Return [X, Y] of the center of cell containing provided text 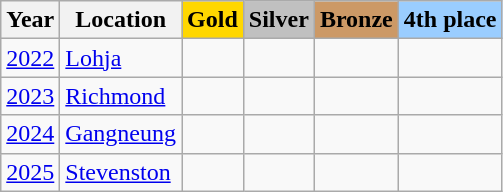
Location [121, 20]
Bronze [356, 20]
Lohja [121, 58]
Silver [278, 20]
2025 [30, 172]
Stevenston [121, 172]
2022 [30, 58]
Year [30, 20]
2024 [30, 134]
Gold [213, 20]
4th place [450, 20]
2023 [30, 96]
Richmond [121, 96]
Gangneung [121, 134]
